Scan for the cell matching the given text and deliver its [x, y] coordinate at center. 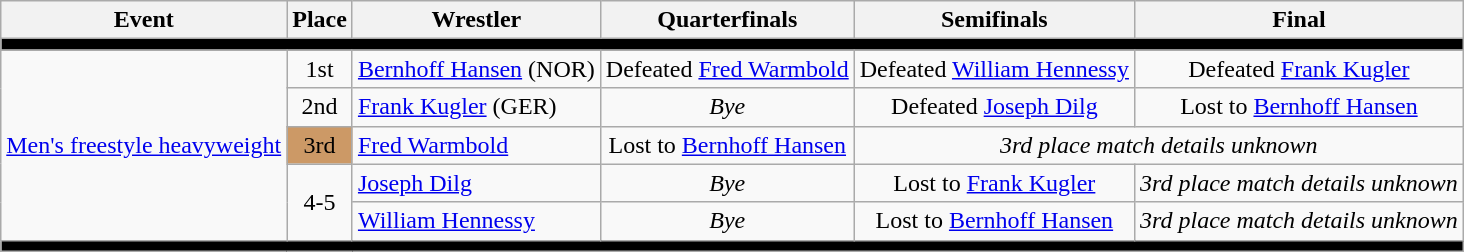
Wrestler [476, 20]
1st [320, 69]
Bernhoff Hansen (NOR) [476, 69]
Quarterfinals [727, 20]
2nd [320, 107]
Defeated William Hennessy [994, 69]
Joseph Dilg [476, 183]
3rd [320, 145]
Men's freestyle heavyweight [144, 145]
Lost to Frank Kugler [994, 183]
Semifinals [994, 20]
Frank Kugler (GER) [476, 107]
Defeated Fred Warmbold [727, 69]
Defeated Joseph Dilg [994, 107]
4-5 [320, 202]
William Hennessy [476, 221]
Final [1298, 20]
Event [144, 20]
Defeated Frank Kugler [1298, 69]
Place [320, 20]
Fred Warmbold [476, 145]
